Determine the (X, Y) coordinate at the center of the cell enclosing the given text.  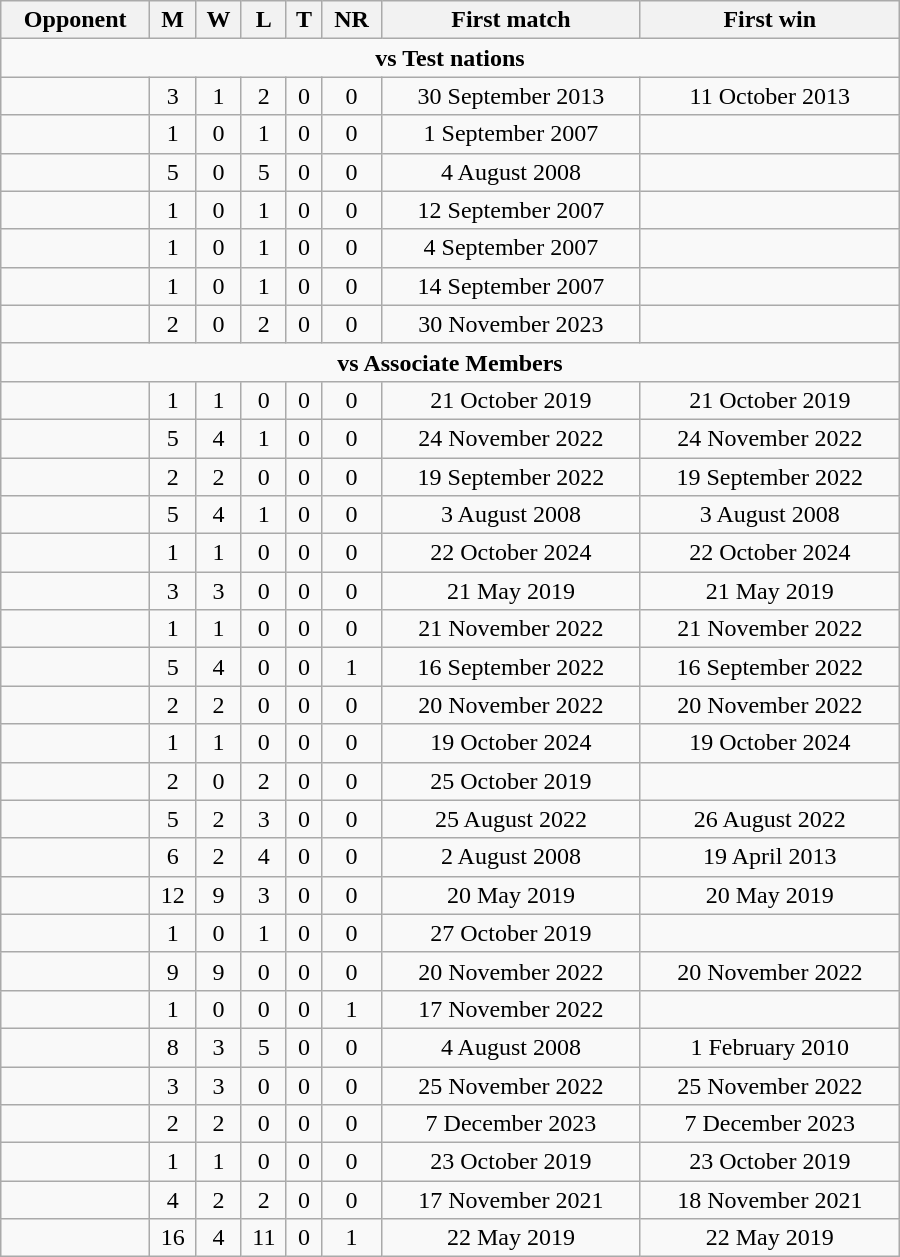
26 August 2022 (770, 819)
25 October 2019 (510, 781)
Opponent (76, 20)
First match (510, 20)
18 November 2021 (770, 1200)
30 September 2013 (510, 96)
14 September 2007 (510, 286)
2 August 2008 (510, 857)
vs Associate Members (450, 362)
1 September 2007 (510, 134)
W (219, 20)
6 (173, 857)
8 (173, 1047)
16 (173, 1238)
11 (264, 1238)
17 November 2022 (510, 1009)
First win (770, 20)
19 April 2013 (770, 857)
L (264, 20)
NR (352, 20)
12 (173, 895)
25 August 2022 (510, 819)
17 November 2021 (510, 1200)
12 September 2007 (510, 210)
27 October 2019 (510, 933)
M (173, 20)
30 November 2023 (510, 324)
11 October 2013 (770, 96)
1 February 2010 (770, 1047)
T (304, 20)
vs Test nations (450, 58)
4 September 2007 (510, 248)
